Extract the [X, Y] coordinate from the center of the cell holding the provided text.  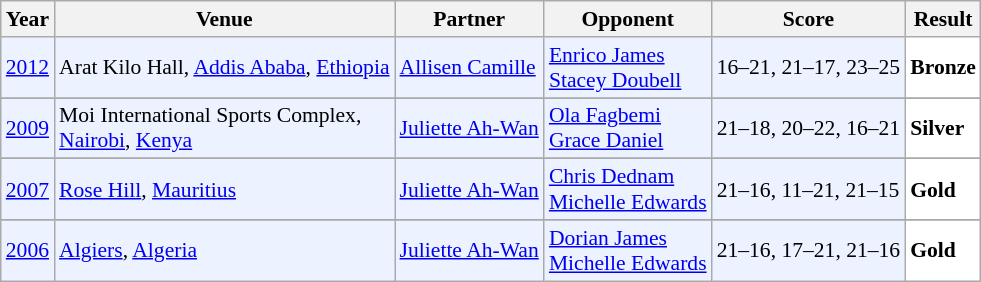
Silver [943, 128]
Algiers, Algeria [224, 250]
Partner [470, 19]
Venue [224, 19]
Chris Dednam Michelle Edwards [628, 190]
21–16, 17–21, 21–16 [809, 250]
16–21, 21–17, 23–25 [809, 68]
Score [809, 19]
Bronze [943, 68]
Result [943, 19]
2007 [28, 190]
Rose Hill, Mauritius [224, 190]
Arat Kilo Hall, Addis Ababa, Ethiopia [224, 68]
2012 [28, 68]
21–16, 11–21, 21–15 [809, 190]
Opponent [628, 19]
21–18, 20–22, 16–21 [809, 128]
Dorian James Michelle Edwards [628, 250]
Ola Fagbemi Grace Daniel [628, 128]
Year [28, 19]
Allisen Camille [470, 68]
2009 [28, 128]
Moi International Sports Complex,Nairobi, Kenya [224, 128]
2006 [28, 250]
Enrico James Stacey Doubell [628, 68]
